Output the [x, y] coordinate of the center of the cell containing the given text.  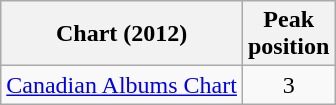
Chart (2012) [122, 34]
Canadian Albums Chart [122, 85]
Peakposition [288, 34]
3 [288, 85]
